Output the [x, y] coordinate of the center of the cell containing the given text.  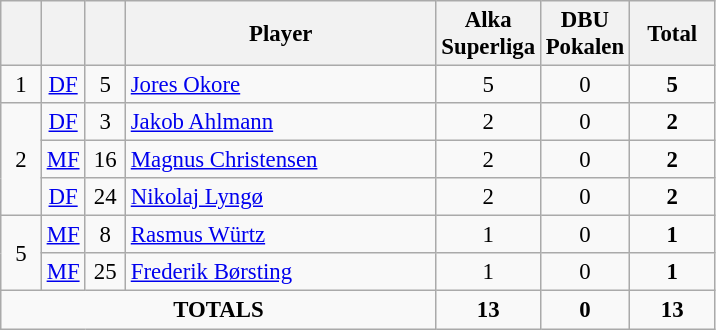
TOTALS [218, 310]
Nikolaj Lyngø [280, 197]
Magnus Christensen [280, 160]
Jakob Ahlmann [280, 122]
Rasmus Würtz [280, 235]
16 [106, 160]
8 [106, 235]
Total [672, 34]
Frederik Børsting [280, 273]
DBU Pokalen [584, 34]
25 [106, 273]
3 [106, 122]
Player [280, 34]
24 [106, 197]
Jores Okore [280, 85]
Alka Superliga [488, 34]
